Return (x, y) of the center of cell containing provided text 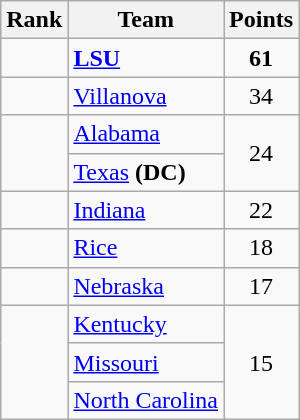
North Carolina (146, 400)
Rank (34, 20)
15 (262, 362)
24 (262, 153)
61 (262, 58)
34 (262, 96)
17 (262, 286)
Rice (146, 248)
Missouri (146, 362)
LSU (146, 58)
18 (262, 248)
Team (146, 20)
Kentucky (146, 324)
Indiana (146, 210)
Texas (DC) (146, 172)
Villanova (146, 96)
Points (262, 20)
Nebraska (146, 286)
Alabama (146, 134)
22 (262, 210)
